Locate the cell with the specified text and output its (x, y) center coordinate. 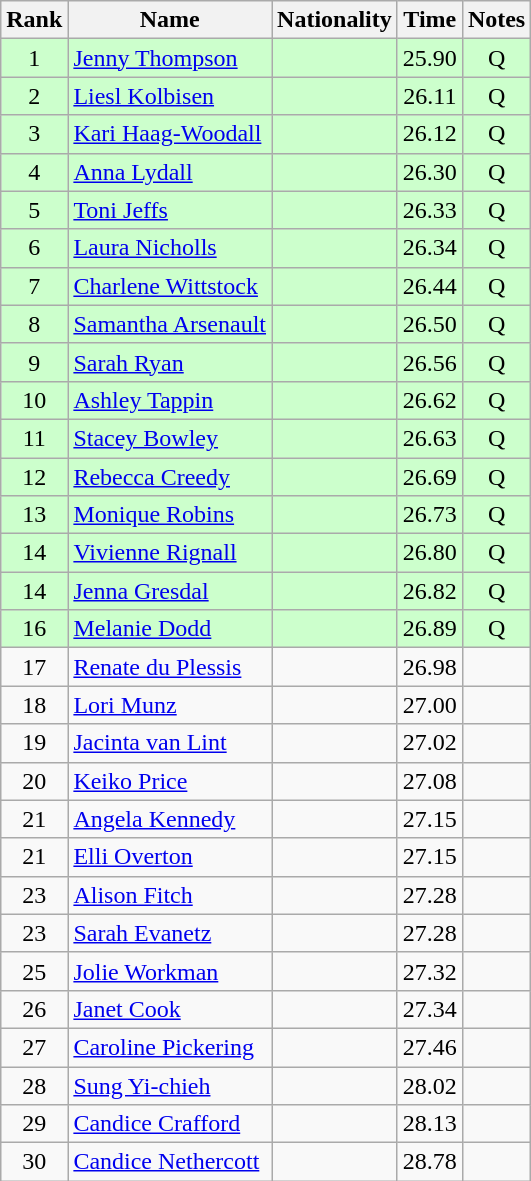
16 (34, 629)
26.12 (430, 134)
25.90 (430, 58)
Sarah Ryan (170, 362)
Laura Nicholls (170, 248)
27.34 (430, 1009)
26.33 (430, 210)
Jolie Workman (170, 971)
Angela Kennedy (170, 819)
26.62 (430, 400)
17 (34, 667)
27.00 (430, 705)
26.80 (430, 553)
Monique Robins (170, 515)
26.89 (430, 629)
Vivienne Rignall (170, 553)
27.08 (430, 781)
28.13 (430, 1124)
Rebecca Creedy (170, 477)
Candice Nethercott (170, 1162)
27.32 (430, 971)
Kari Haag-Woodall (170, 134)
Alison Fitch (170, 895)
7 (34, 286)
26.50 (430, 324)
27.46 (430, 1047)
26.98 (430, 667)
Charlene Wittstock (170, 286)
26.44 (430, 286)
Candice Crafford (170, 1124)
Notes (496, 20)
9 (34, 362)
26.56 (430, 362)
Liesl Kolbisen (170, 96)
19 (34, 743)
27 (34, 1047)
Time (430, 20)
Jenna Gresdal (170, 591)
Sung Yi-chieh (170, 1085)
26.30 (430, 172)
8 (34, 324)
3 (34, 134)
6 (34, 248)
Anna Lydall (170, 172)
12 (34, 477)
28.02 (430, 1085)
27.02 (430, 743)
Rank (34, 20)
26.11 (430, 96)
13 (34, 515)
2 (34, 96)
28.78 (430, 1162)
Name (170, 20)
Lori Munz (170, 705)
29 (34, 1124)
Jenny Thompson (170, 58)
26.82 (430, 591)
Sarah Evanetz (170, 933)
18 (34, 705)
26.73 (430, 515)
Renate du Plessis (170, 667)
Melanie Dodd (170, 629)
26.34 (430, 248)
28 (34, 1085)
1 (34, 58)
5 (34, 210)
Elli Overton (170, 857)
Stacey Bowley (170, 438)
Samantha Arsenault (170, 324)
26 (34, 1009)
26.69 (430, 477)
Janet Cook (170, 1009)
Caroline Pickering (170, 1047)
30 (34, 1162)
Keiko Price (170, 781)
26.63 (430, 438)
4 (34, 172)
Ashley Tappin (170, 400)
Nationality (335, 20)
10 (34, 400)
11 (34, 438)
Jacinta van Lint (170, 743)
25 (34, 971)
Toni Jeffs (170, 210)
20 (34, 781)
